Output the (X, Y) coordinate of the center of the cell containing the given text.  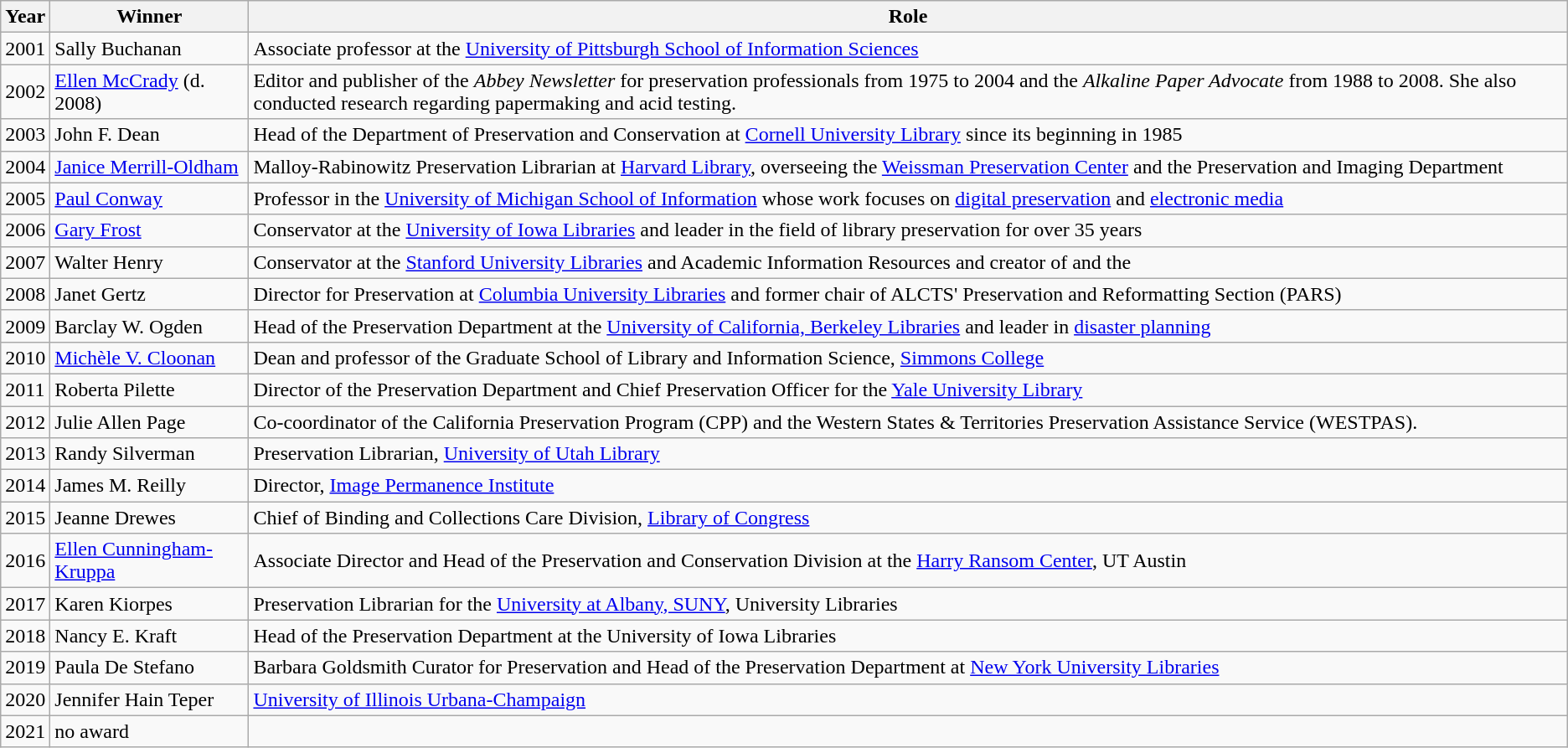
Janet Gertz (149, 294)
Professor in the University of Michigan School of Information whose work focuses on digital preservation and electronic media (908, 199)
Role (908, 17)
2020 (25, 699)
Conservator at the University of Iowa Libraries and leader in the field of library preservation for over 35 years (908, 230)
2007 (25, 262)
2016 (25, 561)
2015 (25, 518)
Head of the Preservation Department at the University of California, Berkeley Libraries and leader in disaster planning (908, 326)
2003 (25, 135)
Gary Frost (149, 230)
2010 (25, 358)
2014 (25, 486)
2011 (25, 389)
2004 (25, 167)
2018 (25, 636)
Jeanne Drewes (149, 518)
2005 (25, 199)
Head of the Department of Preservation and Conservation at Cornell University Library since its beginning in 1985 (908, 135)
Nancy E. Kraft (149, 636)
Co-coordinator of the California Preservation Program (CPP) and the Western States & Territories Preservation Assistance Service (WESTPAS). (908, 421)
Preservation Librarian for the University at Albany, SUNY, University Libraries (908, 604)
2013 (25, 454)
Winner (149, 17)
2019 (25, 668)
Michèle V. Cloonan (149, 358)
2017 (25, 604)
Sally Buchanan (149, 49)
Associate Director and Head of the Preservation and Conservation Division at the Harry Ransom Center, UT Austin (908, 561)
James M. Reilly (149, 486)
Ellen Cunningham-Kruppa (149, 561)
Julie Allen Page (149, 421)
Paula De Stefano (149, 668)
2009 (25, 326)
Year (25, 17)
2021 (25, 731)
John F. Dean (149, 135)
Janice Merrill-Oldham (149, 167)
2012 (25, 421)
Randy Silverman (149, 454)
Karen Kiorpes (149, 604)
Head of the Preservation Department at the University of Iowa Libraries (908, 636)
Barclay W. Ogden (149, 326)
Director for Preservation at Columbia University Libraries and former chair of ALCTS' Preservation and Reformatting Section (PARS) (908, 294)
Paul Conway (149, 199)
Ellen McCrady (d. 2008) (149, 92)
2008 (25, 294)
Roberta Pilette (149, 389)
Malloy-Rabinowitz Preservation Librarian at Harvard Library, overseeing the Weissman Preservation Center and the Preservation and Imaging Department (908, 167)
2006 (25, 230)
Jennifer Hain Teper (149, 699)
University of Illinois Urbana-Champaign (908, 699)
Conservator at the Stanford University Libraries and Academic Information Resources and creator of and the (908, 262)
2002 (25, 92)
2001 (25, 49)
no award (149, 731)
Chief of Binding and Collections Care Division, Library of Congress (908, 518)
Barbara Goldsmith Curator for Preservation and Head of the Preservation Department at New York University Libraries (908, 668)
Director of the Preservation Department and Chief Preservation Officer for the Yale University Library (908, 389)
Preservation Librarian, University of Utah Library (908, 454)
Dean and professor of the Graduate School of Library and Information Science, Simmons College (908, 358)
Walter Henry (149, 262)
Director, Image Permanence Institute (908, 486)
Associate professor at the University of Pittsburgh School of Information Sciences (908, 49)
